Locate the cell with the specified text and output its [x, y] center coordinate. 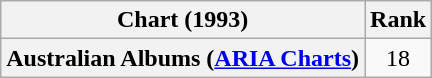
Australian Albums (ARIA Charts) [183, 58]
Chart (1993) [183, 20]
Rank [398, 20]
18 [398, 58]
